Output the (X, Y) coordinate of the center of the cell containing the given text.  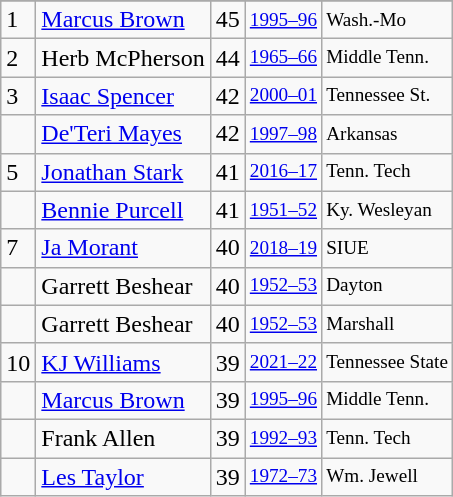
1965–66 (283, 58)
Tennessee State (388, 362)
De'Teri Mayes (123, 134)
2021–22 (283, 362)
2018–19 (283, 248)
1992–93 (283, 438)
Wash.-Mo (388, 20)
KJ Williams (123, 362)
3 (18, 96)
Frank Allen (123, 438)
45 (228, 20)
Tennessee St. (388, 96)
Bennie Purcell (123, 210)
10 (18, 362)
Isaac Spencer (123, 96)
Ky. Wesleyan (388, 210)
1951–52 (283, 210)
Herb McPherson (123, 58)
Jonathan Stark (123, 172)
2016–17 (283, 172)
Marshall (388, 324)
7 (18, 248)
Dayton (388, 286)
Wm. Jewell (388, 477)
2000–01 (283, 96)
1 (18, 20)
1972–73 (283, 477)
SIUE (388, 248)
5 (18, 172)
Les Taylor (123, 477)
1997–98 (283, 134)
Ja Morant (123, 248)
2 (18, 58)
Arkansas (388, 134)
44 (228, 58)
